Determine the (X, Y) coordinate at the center of the cell enclosing the given text.  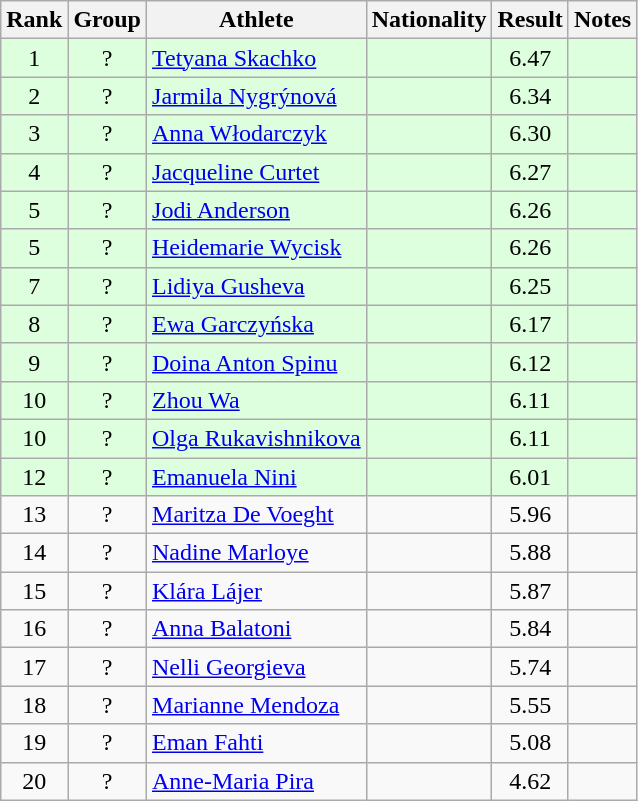
Marianne Mendoza (257, 705)
6.17 (530, 324)
Anna Włodarczyk (257, 134)
Rank (34, 20)
7 (34, 286)
Jarmila Nygrýnová (257, 96)
5.96 (530, 515)
Emanuela Nini (257, 477)
Anne-Maria Pira (257, 781)
Result (530, 20)
6.25 (530, 286)
5.55 (530, 705)
Lidiya Gusheva (257, 286)
6.34 (530, 96)
4.62 (530, 781)
9 (34, 362)
15 (34, 591)
6.12 (530, 362)
Ewa Garczyńska (257, 324)
Nelli Georgieva (257, 667)
6.47 (530, 58)
Group (108, 20)
1 (34, 58)
14 (34, 553)
12 (34, 477)
Maritza De Voeght (257, 515)
20 (34, 781)
5.08 (530, 743)
Zhou Wa (257, 400)
17 (34, 667)
Jacqueline Curtet (257, 172)
5.88 (530, 553)
18 (34, 705)
5.87 (530, 591)
Notes (602, 20)
13 (34, 515)
Anna Balatoni (257, 629)
6.27 (530, 172)
Doina Anton Spinu (257, 362)
Nationality (429, 20)
6.01 (530, 477)
16 (34, 629)
Nadine Marloye (257, 553)
19 (34, 743)
Tetyana Skachko (257, 58)
Eman Fahti (257, 743)
Jodi Anderson (257, 210)
Klára Lájer (257, 591)
5.74 (530, 667)
8 (34, 324)
3 (34, 134)
Athlete (257, 20)
2 (34, 96)
6.30 (530, 134)
Olga Rukavishnikova (257, 438)
5.84 (530, 629)
4 (34, 172)
Heidemarie Wycisk (257, 248)
